For the text-containing cell, return its midpoint in [x, y] coordinate format. 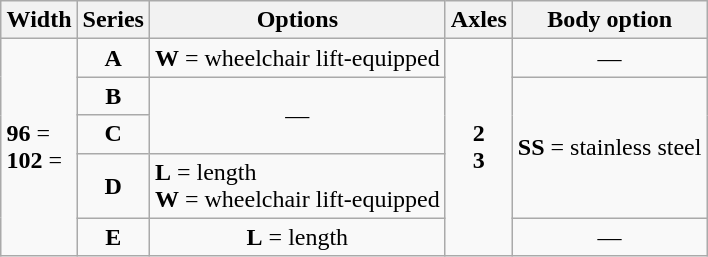
Width [39, 20]
W = wheelchair lift-equipped [297, 58]
Body option [610, 20]
B [113, 96]
SS = stainless steel [610, 148]
Options [297, 20]
D [113, 186]
E [113, 237]
L = lengthW = wheelchair lift-equipped [297, 186]
L = length [297, 237]
A [113, 58]
Series [113, 20]
Axles [478, 20]
C [113, 134]
96 = 102 = [39, 148]
23 [478, 148]
